Extract the [x, y] coordinate from the center of the cell holding the provided text.  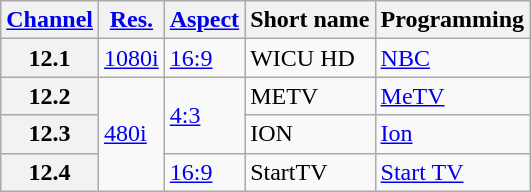
4:3 [204, 115]
Aspect [204, 20]
Res. [132, 20]
Programming [452, 20]
METV [310, 96]
12.1 [50, 58]
MeTV [452, 96]
12.4 [50, 172]
Start TV [452, 172]
12.2 [50, 96]
1080i [132, 58]
ION [310, 134]
480i [132, 134]
12.3 [50, 134]
Ion [452, 134]
Short name [310, 20]
Channel [50, 20]
WICU HD [310, 58]
StartTV [310, 172]
NBC [452, 58]
